Find where the given text appears and provide that cell's center as (x, y) coordinate. 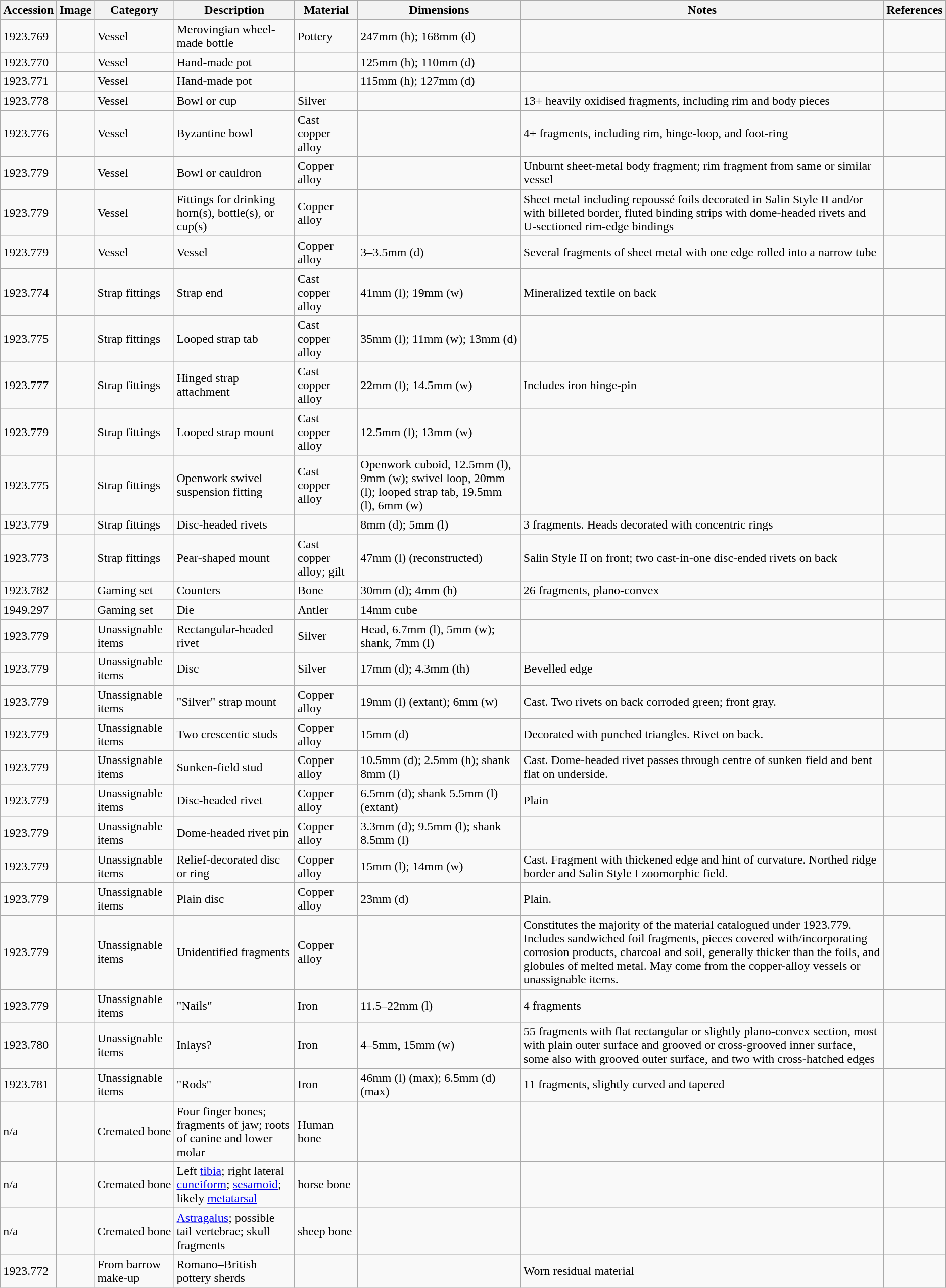
Left tibia; right lateral cuneiform; sesamoid; likely metatarsal (234, 1185)
10.5mm (d); 2.5mm (h); shank 8mm (l) (440, 767)
References (915, 10)
Looped strap mount (234, 432)
Cast. Dome-headed rivet passes through centre of sunken field and bent flat on underside. (702, 767)
Accession (28, 10)
Plain (702, 800)
11 fragments, slightly curved and tapered (702, 1085)
1923.769 (28, 36)
Pear-shaped mount (234, 558)
Die (234, 610)
Bowl or cup (234, 101)
Inlays? (234, 1045)
247mm (h); 168mm (d) (440, 36)
1923.772 (28, 1271)
1923.770 (28, 62)
Cast. Two rivets on back corroded green; front gray. (702, 701)
Openwork cuboid, 12.5mm (l), 9mm (w); swivel loop, 20mm (l); looped strap tab, 19.5mm (l), 6mm (w) (440, 485)
Four finger bones; fragments of jaw; roots of canine and lower molar (234, 1132)
Human bone (326, 1132)
1923.774 (28, 292)
Cast. Fragment with thickened edge and hint of curvature. Northed ridge border and Salin Style I zoomorphic field. (702, 866)
Fittings for drinking horn(s), bottle(s), or cup(s) (234, 213)
Image (76, 10)
Strap end (234, 292)
22mm (l); 14.5mm (w) (440, 385)
13+ heavily oxidised fragments, including rim and body pieces (702, 101)
14mm cube (440, 610)
4+ fragments, including rim, hinge-loop, and foot-ring (702, 133)
125mm (h); 110mm (d) (440, 62)
4–5mm, 15mm (w) (440, 1045)
1923.771 (28, 81)
"Rods" (234, 1085)
115mm (h); 127mm (d) (440, 81)
From barrow make-up (134, 1271)
Worn residual material (702, 1271)
41mm (l); 19mm (w) (440, 292)
26 fragments, plano-convex (702, 591)
Dimensions (440, 10)
Category (134, 10)
Several fragments of sheet metal with one edge rolled into a narrow tube (702, 253)
Hinged strap attachment (234, 385)
Disc-headed rivets (234, 525)
17mm (d); 4.3mm (th) (440, 669)
Unidentified fragments (234, 952)
15mm (d) (440, 735)
47mm (l) (reconstructed) (440, 558)
8mm (d); 5mm (l) (440, 525)
1923.781 (28, 1085)
Decorated with punched triangles. Rivet on back. (702, 735)
Sunken-field stud (234, 767)
sheep bone (326, 1231)
1923.773 (28, 558)
12.5mm (l); 13mm (w) (440, 432)
1923.778 (28, 101)
Astragalus; possible tail vertebrae; skull fragments (234, 1231)
Byzantine bowl (234, 133)
Unburnt sheet-metal body fragment; rim fragment from same or similar vessel (702, 173)
Openwork swivel suspension fitting (234, 485)
Notes (702, 10)
Includes iron hinge-pin (702, 385)
15mm (l); 14mm (w) (440, 866)
35mm (l); 11mm (w); 13mm (d) (440, 339)
Bevelled edge (702, 669)
Bone (326, 591)
Bowl or cauldron (234, 173)
1923.776 (28, 133)
Antler (326, 610)
1923.782 (28, 591)
Description (234, 10)
Dome-headed rivet pin (234, 833)
horse bone (326, 1185)
4 fragments (702, 1006)
Relief-decorated disc or ring (234, 866)
1923.780 (28, 1045)
Counters (234, 591)
Mineralized textile on back (702, 292)
3.3mm (d); 9.5mm (l); shank 8.5mm (l) (440, 833)
Plain. (702, 898)
"Nails" (234, 1006)
Looped strap tab (234, 339)
Plain disc (234, 898)
Cast copper alloy; gilt (326, 558)
"Silver" strap mount (234, 701)
Disc (234, 669)
46mm (l) (max); 6.5mm (d) (max) (440, 1085)
Material (326, 10)
Romano–British pottery sherds (234, 1271)
Disc-headed rivet (234, 800)
Merovingian wheel-made bottle (234, 36)
6.5mm (d); shank 5.5mm (l) (extant) (440, 800)
Pottery (326, 36)
Head, 6.7mm (l), 5mm (w); shank, 7mm (l) (440, 636)
23mm (d) (440, 898)
1923.777 (28, 385)
11.5–22mm (l) (440, 1006)
3 fragments. Heads decorated with concentric rings (702, 525)
1949.297 (28, 610)
Two crescentic studs (234, 735)
3–3.5mm (d) (440, 253)
30mm (d); 4mm (h) (440, 591)
19mm (l) (extant); 6mm (w) (440, 701)
Rectangular-headed rivet (234, 636)
Salin Style II on front; two cast-in-one disc-ended rivets on back (702, 558)
